Output the (x, y) coordinate of the center of the cell containing the given text.  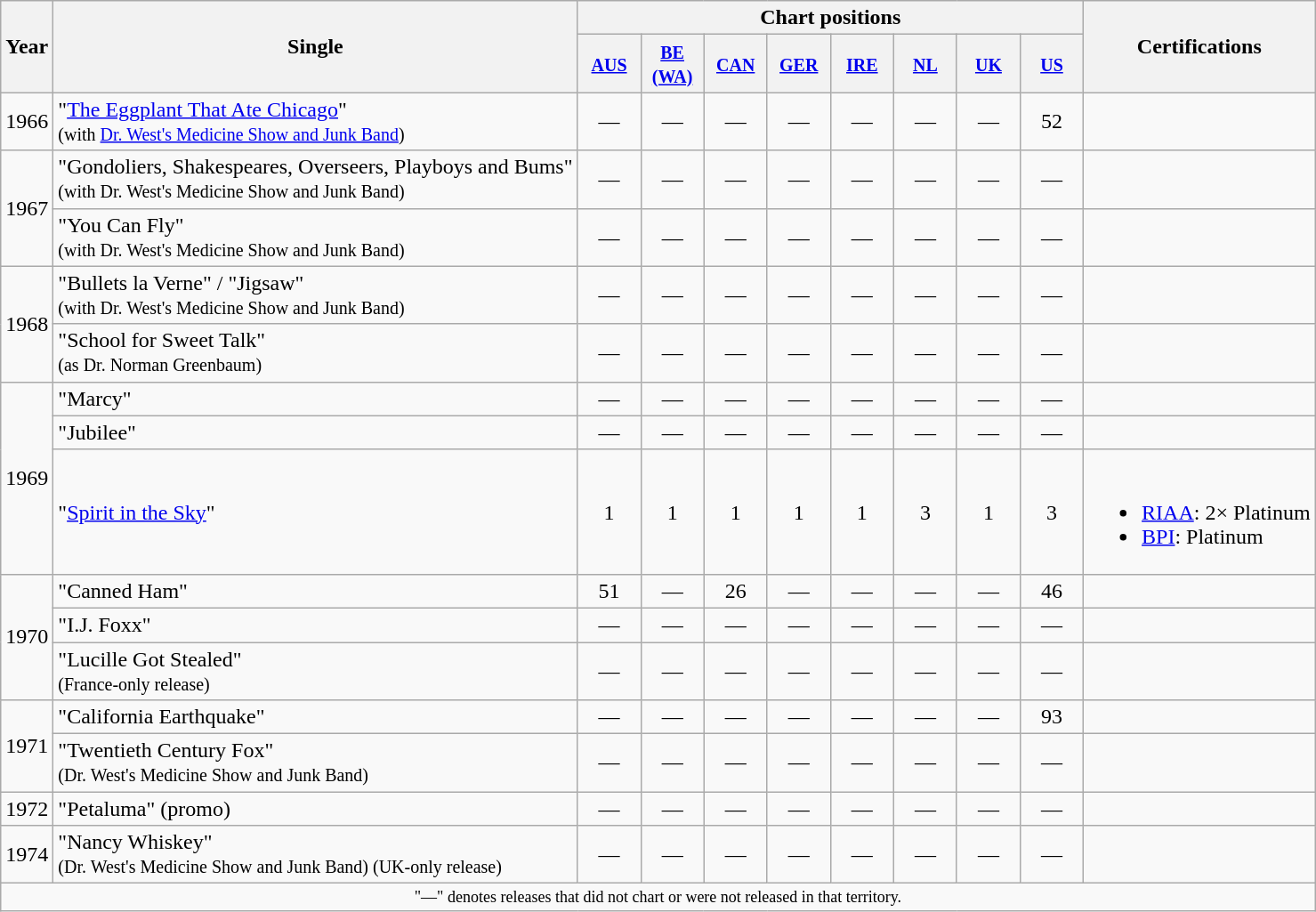
46 (1052, 591)
Certifications (1199, 46)
"California Earthquake" (315, 717)
"Lucille Got Stealed" (France-only release) (315, 671)
IRE (861, 64)
1966 (27, 121)
1970 (27, 637)
Chart positions (830, 18)
26 (735, 591)
"Jubilee" (315, 432)
"Nancy Whiskey" (Dr. West's Medicine Show and Junk Band) (UK-only release) (315, 854)
1969 (27, 478)
"Petaluma" (promo) (315, 809)
"The Eggplant That Ate Chicago" (with Dr. West's Medicine Show and Junk Band) (315, 121)
BE (WA) (673, 64)
"Marcy" (315, 399)
NL (925, 64)
AUS (609, 64)
1972 (27, 809)
"Gondoliers, Shakespeares, Overseers, Playboys and Bums" (with Dr. West's Medicine Show and Junk Band) (315, 180)
1967 (27, 208)
"School for Sweet Talk" (as Dr. Norman Greenbaum) (315, 352)
"Canned Ham" (315, 591)
1968 (27, 324)
1974 (27, 854)
Year (27, 46)
51 (609, 591)
GER (799, 64)
1971 (27, 746)
"Twentieth Century Fox" (Dr. West's Medicine Show and Junk Band) (315, 763)
"Spirit in the Sky" (315, 512)
"I.J. Foxx" (315, 625)
UK (988, 64)
US (1052, 64)
93 (1052, 717)
"You Can Fly" (with Dr. West's Medicine Show and Junk Band) (315, 237)
Single (315, 46)
RIAA: 2× PlatinumBPI: Platinum (1199, 512)
"—" denotes releases that did not chart or were not released in that territory. (658, 897)
CAN (735, 64)
"Bullets la Verne" / "Jigsaw" (with Dr. West's Medicine Show and Junk Band) (315, 295)
52 (1052, 121)
